Return the [x, y] coordinate for the center point of the cell that contains the specified text.  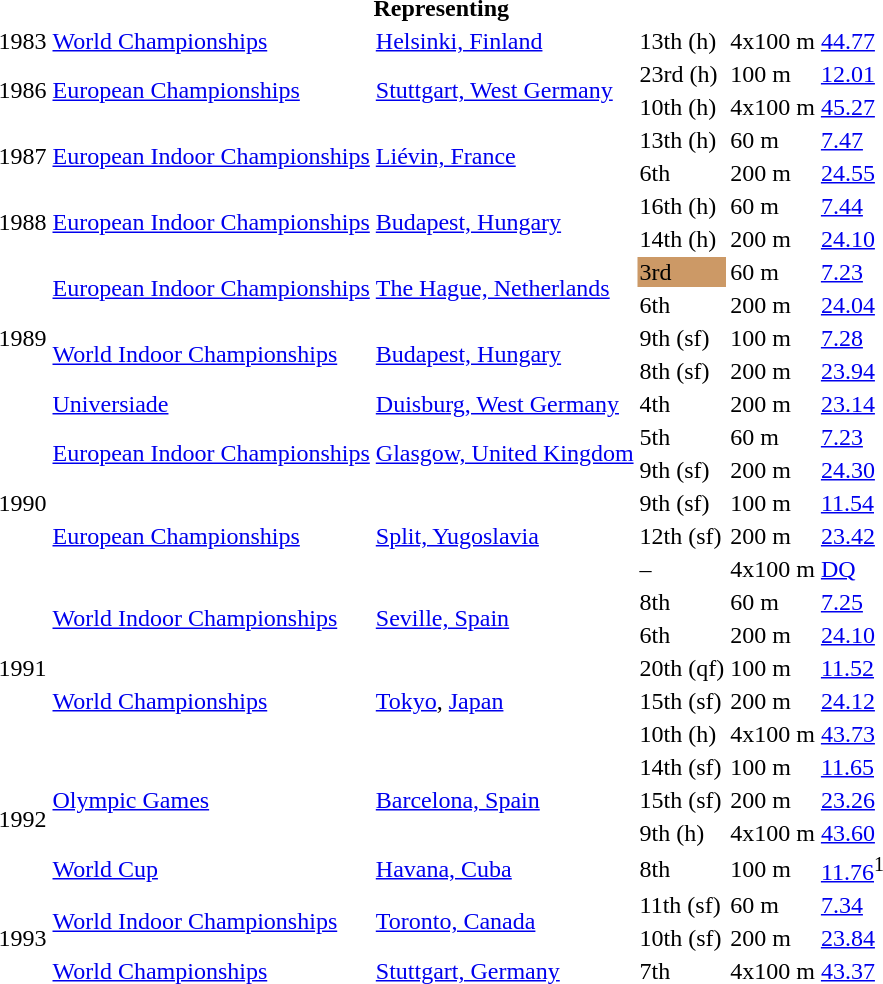
Split, Yugoslavia [504, 536]
Toronto, Canada [504, 922]
23rd (h) [682, 74]
20th (qf) [682, 668]
Stuttgart, West Germany [504, 90]
Helsinki, Finland [504, 41]
4th [682, 404]
16th (h) [682, 206]
3rd [682, 272]
Olympic Games [211, 800]
World Cup [211, 869]
Havana, Cuba [504, 869]
14th (sf) [682, 767]
Seville, Spain [504, 618]
14th (h) [682, 239]
Duisburg, West Germany [504, 404]
10th (sf) [682, 938]
Glasgow, United Kingdom [504, 454]
12th (sf) [682, 536]
Liévin, France [504, 156]
9th (h) [682, 833]
Universiade [211, 404]
– [682, 569]
5th [682, 437]
11th (sf) [682, 905]
8th (sf) [682, 371]
Tokyo, Japan [504, 701]
Barcelona, Spain [504, 800]
The Hague, Netherlands [504, 288]
